Return the (x, y) coordinate for the center point of the cell that contains the specified text.  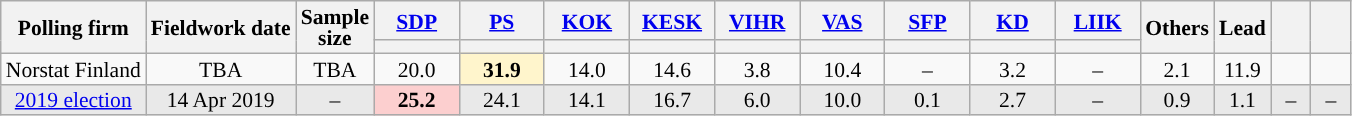
14 Apr 2019 (221, 100)
31.9 (502, 68)
25.2 (416, 100)
Fieldwork date (221, 27)
14.1 (586, 100)
10.4 (842, 68)
VAS (842, 20)
3.2 (1012, 68)
SDP (416, 20)
Polling firm (74, 27)
16.7 (672, 100)
11.9 (1242, 68)
Norstat Finland (74, 68)
2.7 (1012, 100)
2.1 (1177, 68)
6.0 (758, 100)
PS (502, 20)
VIHR (758, 20)
Samplesize (335, 27)
SFP (928, 20)
0.1 (928, 100)
0.9 (1177, 100)
10.0 (842, 100)
KESK (672, 20)
1.1 (1242, 100)
2019 election (74, 100)
Lead (1242, 27)
14.6 (672, 68)
20.0 (416, 68)
24.1 (502, 100)
KD (1012, 20)
3.8 (758, 68)
Others (1177, 27)
LIIK (1098, 20)
KOK (586, 20)
14.0 (586, 68)
